Identify which cell holds the provided text, then report its [X, Y] central coordinate. 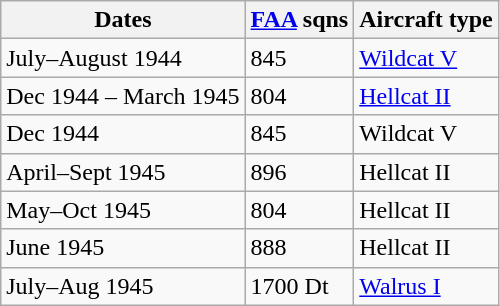
896 [300, 172]
April–Sept 1945 [123, 172]
Dec 1944 – March 1945 [123, 96]
Aircraft type [426, 20]
888 [300, 248]
Dates [123, 20]
1700 Dt [300, 286]
FAA sqns [300, 20]
Walrus I [426, 286]
July–August 1944 [123, 58]
Dec 1944 [123, 134]
June 1945 [123, 248]
July–Aug 1945 [123, 286]
May–Oct 1945 [123, 210]
